Locate the cell with the specified text and output its (X, Y) center coordinate. 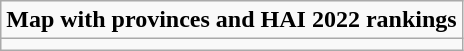
Map with provinces and HAI 2022 rankings (232, 20)
